Find where the given text appears and provide that cell's center as (x, y) coordinate. 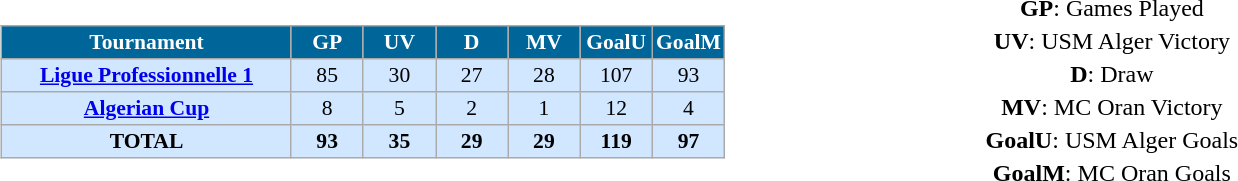
2 (472, 108)
30 (399, 74)
119 (616, 140)
Tournament (146, 42)
D (472, 42)
1 (544, 108)
5 (399, 108)
97 (688, 140)
GoalU (616, 42)
GP (327, 42)
4 (688, 108)
12 (616, 108)
TOTAL (146, 140)
Algerian Cup (146, 108)
35 (399, 140)
GoalM (688, 42)
MV (544, 42)
8 (327, 108)
28 (544, 74)
85 (327, 74)
Ligue Professionnelle 1 (146, 74)
27 (472, 74)
UV (399, 42)
107 (616, 74)
